Provide the [x, y] coordinate of the cell's center where the given text is located.  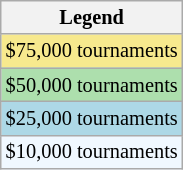
$10,000 tournaments [92, 152]
$75,000 tournaments [92, 51]
$50,000 tournaments [92, 85]
Legend [92, 17]
$25,000 tournaments [92, 118]
